Provide the (X, Y) coordinate of the cell's center where the given text is located.  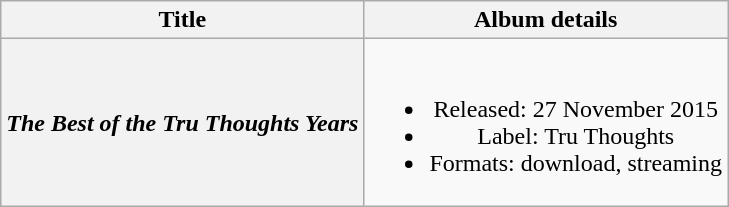
The Best of the Tru Thoughts Years (182, 122)
Title (182, 20)
Released: 27 November 2015Label: Tru ThoughtsFormats: download, streaming (546, 122)
Album details (546, 20)
